Return [x, y] of the center of cell containing provided text 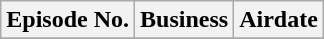
Airdate [279, 20]
Business [184, 20]
Episode No. [68, 20]
